Locate the cell with the specified text and output its (x, y) center coordinate. 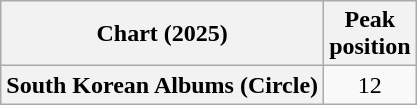
Peakposition (370, 34)
Chart (2025) (162, 34)
South Korean Albums (Circle) (162, 85)
12 (370, 85)
